Capture the cell that displays the provided text and extract its (x, y) central coordinate. 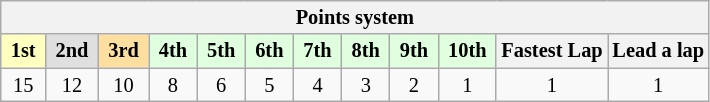
Fastest Lap (552, 51)
7th (317, 51)
10th (467, 51)
Lead a lap (658, 51)
6th (269, 51)
4 (317, 85)
1st (24, 51)
15 (24, 85)
3 (366, 85)
2 (414, 85)
10 (123, 85)
3rd (123, 51)
12 (72, 85)
4th (173, 51)
8th (366, 51)
8 (173, 85)
5 (269, 85)
2nd (72, 51)
6 (221, 85)
Points system (355, 17)
9th (414, 51)
5th (221, 51)
